Pinpoint the cell where the given text exists, returning its (x, y) midpoint coordinate. 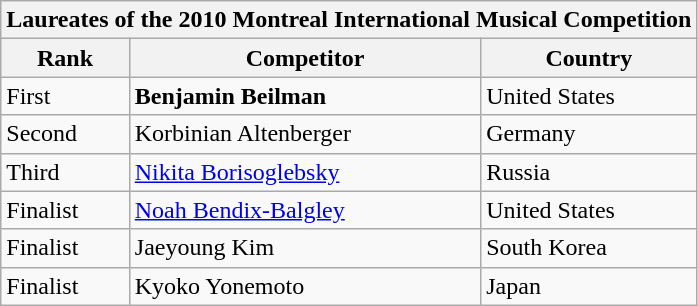
Rank (66, 58)
Jaeyoung Kim (304, 248)
Second (66, 134)
Country (589, 58)
South Korea (589, 248)
Germany (589, 134)
Kyoko Yonemoto (304, 286)
Competitor (304, 58)
Russia (589, 172)
Noah Bendix-Balgley (304, 210)
Nikita Borisoglebsky (304, 172)
Benjamin Beilman (304, 96)
Laureates of the 2010 Montreal International Musical Competition (349, 20)
Korbinian Altenberger (304, 134)
Japan (589, 286)
Third (66, 172)
First (66, 96)
